Return the (x, y) coordinate for the center point of the cell that contains the specified text.  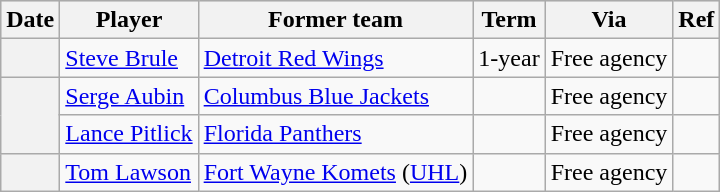
Columbus Blue Jackets (336, 96)
Date (30, 20)
Steve Brule (129, 58)
Lance Pitlick (129, 134)
Former team (336, 20)
Player (129, 20)
Tom Lawson (129, 172)
Term (509, 20)
Detroit Red Wings (336, 58)
Ref (696, 20)
Via (609, 20)
Florida Panthers (336, 134)
Serge Aubin (129, 96)
Fort Wayne Komets (UHL) (336, 172)
1-year (509, 58)
